Pinpoint the cell where the given text exists, returning its (X, Y) midpoint coordinate. 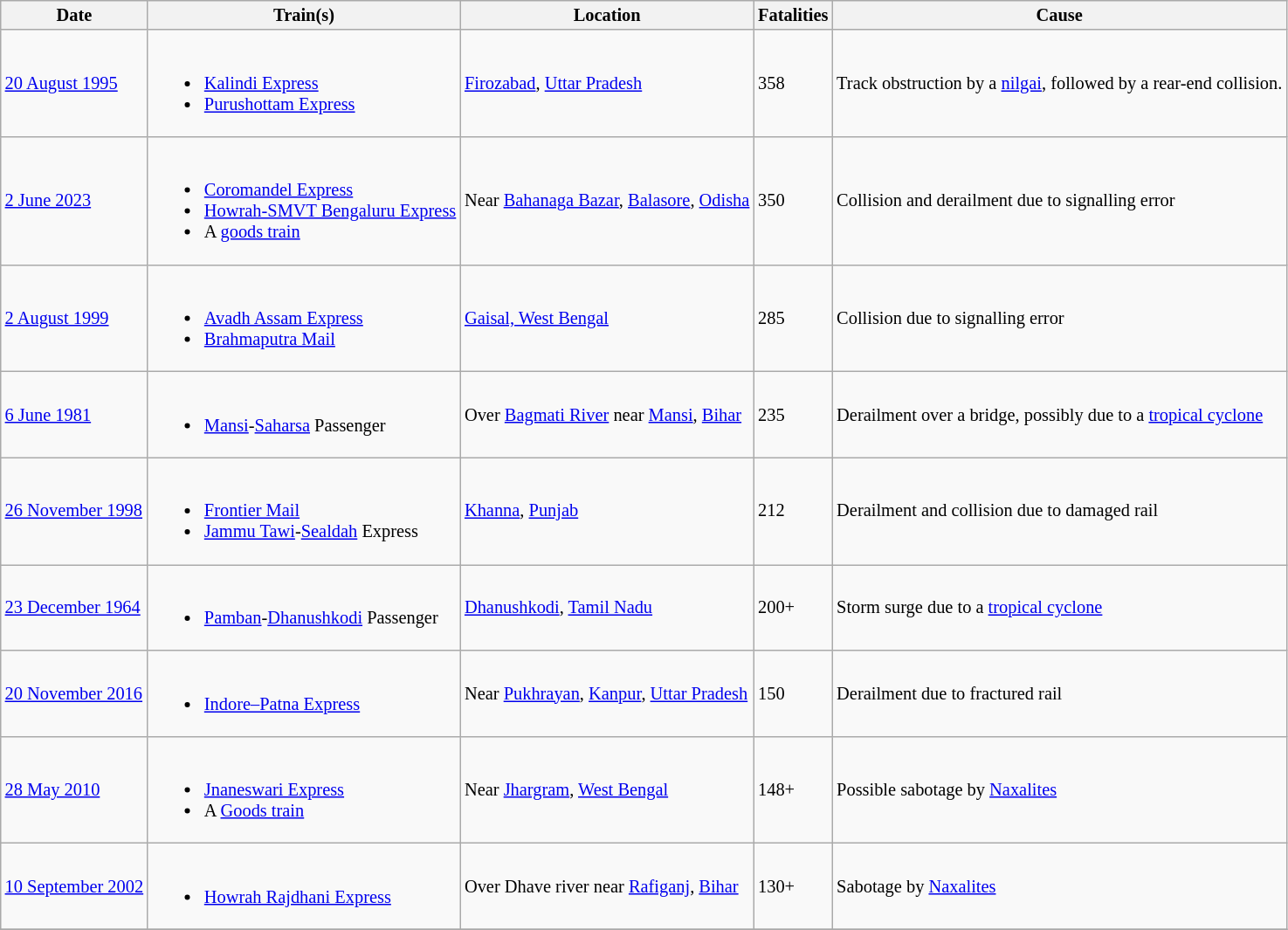
Derailment over a bridge, possibly due to a tropical cyclone (1059, 414)
Storm surge due to a tropical cyclone (1059, 607)
Near Bahanaga Bazar, Balasore, Odisha (607, 200)
Derailment and collision due to damaged rail (1059, 511)
10 September 2002 (74, 886)
Track obstruction by a nilgai, followed by a rear-end collision. (1059, 83)
Date (74, 15)
Jnaneswari ExpressA Goods train (304, 789)
Train(s) (304, 15)
Over Bagmati River near Mansi, Bihar (607, 414)
130+ (793, 886)
26 November 1998 (74, 511)
200+ (793, 607)
Collision and derailment due to signalling error (1059, 200)
28 May 2010 (74, 789)
Mansi-Saharsa Passenger (304, 414)
20 August 1995 (74, 83)
Near Jhargram, West Bengal (607, 789)
Frontier MailJammu Tawi-Sealdah Express (304, 511)
Over Dhave river near Rafiganj, Bihar (607, 886)
Indore–Patna Express (304, 693)
148+ (793, 789)
Firozabad, Uttar Pradesh (607, 83)
Location (607, 15)
6 June 1981 (74, 414)
23 December 1964 (74, 607)
150 (793, 693)
Gaisal, West Bengal (607, 318)
Dhanushkodi, Tamil Nadu (607, 607)
Coromandel ExpressHowrah-SMVT Bengaluru ExpressA goods train (304, 200)
Howrah Rajdhani Express (304, 886)
Collision due to signalling error (1059, 318)
212 (793, 511)
Possible sabotage by Naxalites (1059, 789)
Near Pukhrayan, Kanpur, Uttar Pradesh (607, 693)
285 (793, 318)
Kalindi ExpressPurushottam Express (304, 83)
350 (793, 200)
Pamban-Dhanushkodi Passenger (304, 607)
358 (793, 83)
235 (793, 414)
Sabotage by Naxalites (1059, 886)
Khanna, Punjab (607, 511)
2 August 1999 (74, 318)
Fatalities (793, 15)
20 November 2016 (74, 693)
Derailment due to fractured rail (1059, 693)
Cause (1059, 15)
2 June 2023 (74, 200)
Avadh Assam ExpressBrahmaputra Mail (304, 318)
